Extract the [X, Y] coordinate from the center of the cell holding the provided text.  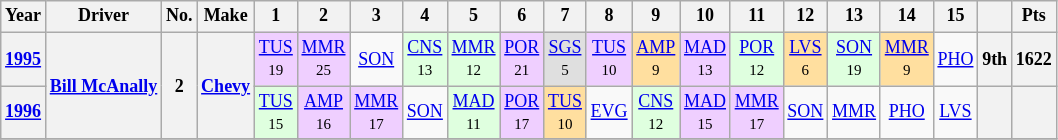
7 [566, 16]
10 [706, 16]
SGS5 [566, 59]
POR12 [756, 59]
CNS13 [426, 59]
TUS19 [276, 59]
12 [806, 16]
14 [906, 16]
No. [180, 16]
CNS12 [656, 113]
LVS6 [806, 59]
Bill McAnally [103, 86]
15 [956, 16]
Driver [103, 16]
MAD13 [706, 59]
MAD11 [474, 113]
1996 [24, 113]
MMR12 [474, 59]
EVG [609, 113]
9 [656, 16]
MMR9 [906, 59]
6 [522, 16]
9th [995, 59]
SON19 [854, 59]
11 [756, 16]
Pts [1034, 16]
1 [276, 16]
Year [24, 16]
13 [854, 16]
MAD15 [706, 113]
MMR25 [324, 59]
4 [426, 16]
1995 [24, 59]
3 [376, 16]
POR17 [522, 113]
Chevy [226, 86]
TUS15 [276, 113]
8 [609, 16]
1622 [1034, 59]
5 [474, 16]
Make [226, 16]
AMP9 [656, 59]
POR21 [522, 59]
LVS [956, 113]
AMP16 [324, 113]
MMR [854, 113]
